For the text-containing cell, return its midpoint in [x, y] coordinate format. 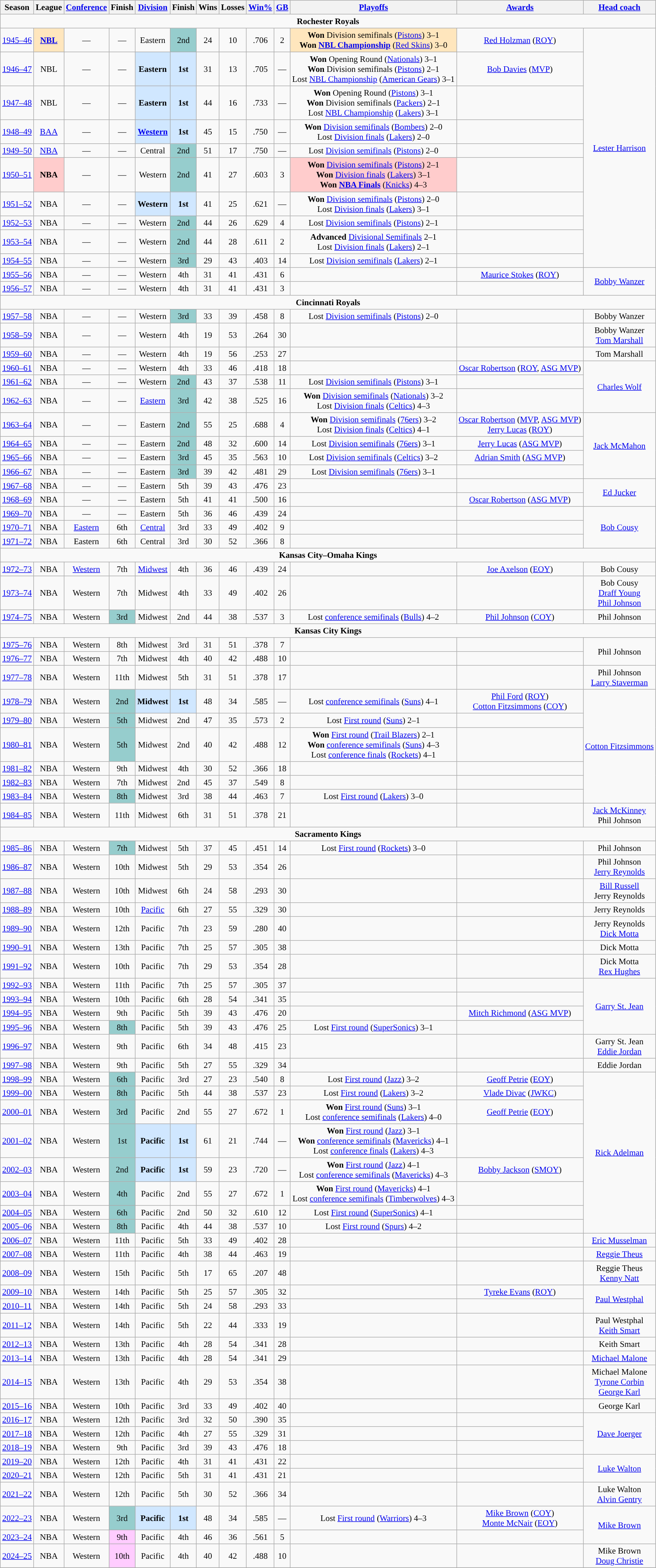
Dave Joerger [619, 1434]
.688 [261, 425]
1989–90 [17, 929]
2014–15 [17, 1382]
15 [233, 132]
Phil Ford (ROY) Cotton Fitzsimmons (COY) [520, 702]
Won Division semifinals (Pistons) 3–1Won NBL Championship (Red Skins) 3–0 [374, 40]
Mike Brown (COY)Monte McNair (EOY) [520, 1518]
.403 [261, 260]
Bob CousyDraff YoungPhil Johnson [619, 593]
Won Opening Round (Pistons) 3–1 Won Division semifinals (Packers) 2–1 Lost NBL Championship (Lakers) 3–1 [374, 103]
Ed Jucker [619, 493]
Eric Musselman [619, 1241]
.603 [261, 175]
Michael MaloneTyrone CorbinGeorge Karl [619, 1382]
2002–03 [17, 1170]
Reggie TheusKenny Natt [619, 1274]
1977–78 [17, 678]
Phil Johnson (COY) [520, 617]
1991–92 [17, 967]
2003–04 [17, 1194]
1952–53 [17, 223]
Wins [208, 7]
1985–86 [17, 848]
2005–06 [17, 1226]
47 [208, 720]
Jack McMahon [619, 445]
Won First round (Suns) 3–1Lost conference semifinals (Lakers) 4–0 [374, 1112]
Garry St. Jean [619, 1006]
Season [17, 7]
Joe Axelson (EOY) [520, 569]
.600 [261, 444]
.451 [261, 848]
Vlade Divac (JWKC) [520, 1093]
Adrian Smith (ASG MVP) [520, 458]
2000–01 [17, 1112]
Lost First round (SuperSonics) 3–1 [374, 1027]
Playoffs [374, 7]
1957–58 [17, 316]
Kansas City–Omaha Kings [328, 555]
Won First round (Jazz) 3–1Won conference semifinals (Mavericks) 4–1Lost conference finals (Lakers) 4–3 [374, 1141]
1972–73 [17, 569]
1974–75 [17, 617]
1984–85 [17, 815]
Won Division semifinals (Pistons) 2–1Won Division finals (Lakers) 3–1Won NBA Finals (Knicks) 4–3 [374, 175]
Paul WestphalKeith Smart [619, 1325]
.561 [261, 1537]
.333 [261, 1325]
2007–08 [17, 1254]
Won Division semifinals (Bombers) 2–0Lost Division finals (Lakers) 2–0 [374, 132]
Bob Davies (MVP) [520, 69]
Jerry Reynolds [619, 910]
1969–70 [17, 513]
1948–49 [17, 132]
Conference [87, 7]
Won First round (Jazz) 4–1Lost conference semifinals (Mavericks) 4–3 [374, 1170]
Charles Wolf [619, 387]
1958–59 [17, 335]
Won First round (Mavericks) 4–1Lost conference semifinals (Timberwolves) 4–3 [374, 1194]
1970–71 [17, 527]
Won First round (Trail Blazers) 2–1Won conference semifinals (Suns) 4–3Lost conference finals (Rockets) 4–1 [374, 745]
Cotton Fitzsimmons [619, 747]
1946–47 [17, 69]
Phil JohnsonJerry Reynolds [619, 867]
1998–99 [17, 1079]
1982–83 [17, 782]
15th [122, 1274]
Dick Motta [619, 948]
2009–10 [17, 1292]
League [49, 7]
.621 [261, 204]
.744 [261, 1141]
1971–72 [17, 541]
1997–98 [17, 1065]
Won Opening Round (Nationals) 3–1 Won Division semifinals (Pistons) 2–1 Lost NBL Championship (American Gears) 3–1 [374, 69]
1988–89 [17, 910]
Luke WaltonAlvin Gentry [619, 1494]
Michael Malone [619, 1358]
Jack McKinneyPhil Johnson [619, 815]
Bill RussellJerry Reynolds [619, 890]
2012–13 [17, 1344]
Tom Marshall [619, 354]
1995–96 [17, 1027]
1947–48 [17, 103]
2006–07 [17, 1241]
Luke Walton [619, 1468]
Oscar Robertson (MVP, ASG MVP) Jerry Lucas (ROY) [520, 425]
1949–50 [17, 151]
Won Division semifinals (Pistons) 2–0Lost Division finals (Lakers) 3–1 [374, 204]
2023–24 [17, 1537]
2015–16 [17, 1406]
George Karl [619, 1406]
Bobby WanzerTom Marshall [619, 335]
.611 [261, 242]
.538 [261, 382]
1964–65 [17, 444]
2022–23 [17, 1518]
1976–77 [17, 659]
Lost First round (Spurs) 4–2 [374, 1226]
1954–55 [17, 260]
1993–94 [17, 999]
1983–84 [17, 796]
BAA [49, 132]
1963–64 [17, 425]
1961–62 [17, 382]
Division [153, 7]
.706 [261, 40]
1987–88 [17, 890]
1966–67 [17, 472]
1950–51 [17, 175]
1967–68 [17, 486]
Mike Brown Doug Christie [619, 1556]
.549 [261, 782]
Lost First round (Lakers) 3–0 [374, 796]
2008–09 [17, 1274]
.415 [261, 1046]
.264 [261, 335]
Won Division semifinals (76ers) 3–2Lost Division finals (Celtics) 4–1 [374, 425]
1999–00 [17, 1093]
Mitch Richmond (ASG MVP) [520, 1013]
1960–61 [17, 368]
.720 [261, 1170]
Eddie Jordan [619, 1065]
2001–02 [17, 1141]
1965–66 [17, 458]
Head coach [619, 7]
Paul Westphal [619, 1299]
1973–74 [17, 593]
2021–22 [17, 1494]
65 [233, 1274]
Rick Adelman [619, 1153]
1994–95 [17, 1013]
.525 [261, 401]
11 [282, 382]
2016–17 [17, 1420]
1996–97 [17, 1046]
Lost First round (Rockets) 3–0 [374, 848]
Jerry ReynoldsDick Motta [619, 929]
2019–20 [17, 1461]
Jerry Lucas (ASG MVP) [520, 444]
Losses [233, 7]
.253 [261, 354]
Reggie Theus [619, 1254]
1956–57 [17, 289]
9 [282, 527]
Sacramento Kings [328, 834]
61 [208, 1141]
56 [233, 354]
Kansas City Kings [328, 631]
5 [282, 1537]
Red Holzman (ROY) [520, 40]
2018–19 [17, 1448]
.563 [261, 458]
6 [282, 274]
13 [233, 69]
.733 [261, 103]
.481 [261, 472]
1992–93 [17, 985]
Cincinnati Royals [328, 302]
1986–87 [17, 867]
2017–18 [17, 1434]
Lost First round (Lakers) 3–2 [374, 1093]
1978–79 [17, 702]
1951–52 [17, 204]
1962–63 [17, 401]
Lost First round (Suns) 2–1 [374, 720]
GB [282, 7]
.390 [261, 1420]
Lost Division semifinals (Celtics) 3–2 [374, 458]
1981–82 [17, 768]
Dick MottaRex Hughes [619, 967]
Keith Smart [619, 1344]
Oscar Robertson (ASG MVP) [520, 499]
.705 [261, 69]
.280 [261, 929]
Rochester Royals [328, 21]
Lost Division semifinals (Pistons) 3–1 [374, 382]
Lester Harrison [619, 148]
Won Division semifinals (Nationals) 3–2Lost Division finals (Celtics) 4–3 [374, 401]
1953–54 [17, 242]
.207 [261, 1274]
20 [282, 1013]
.540 [261, 1079]
1990–91 [17, 948]
2011–12 [17, 1325]
Lost conference semifinals (Bulls) 4–2 [374, 617]
1975–76 [17, 645]
.418 [261, 368]
1959–60 [17, 354]
2020–21 [17, 1475]
Advanced Divisional Semifinals 2–1Lost Division finals (Lakers) 2–1 [374, 242]
.458 [261, 316]
Awards [520, 7]
1980–81 [17, 745]
1968–69 [17, 499]
2010–11 [17, 1306]
.610 [261, 1213]
1955–56 [17, 274]
Lost Division semifinals (Pistons) 2–1 [374, 223]
Lost First round (Jazz) 3–2 [374, 1079]
2004–05 [17, 1213]
Lost conference semifinals (Suns) 4–1 [374, 702]
Garry St. JeanEddie Jordan [619, 1046]
1945–46 [17, 40]
Tyreke Evans (ROY) [520, 1292]
Lost First round (SuperSonics) 4–1 [374, 1213]
Maurice Stokes (ROY) [520, 274]
Win% [261, 7]
Phil JohnsonLarry Staverman [619, 678]
.629 [261, 223]
Lost First round (Warriors) 4–3 [374, 1518]
Mike Brown [619, 1525]
1979–80 [17, 720]
.573 [261, 720]
Oscar Robertson (ROY, ASG MVP) [520, 368]
Lost Division semifinals (Lakers) 2–1 [374, 260]
Bobby Jackson (SMOY) [520, 1170]
2013–14 [17, 1358]
2024–25 [17, 1556]
.500 [261, 499]
